Output the [X, Y] coordinate of the center of the cell containing the given text.  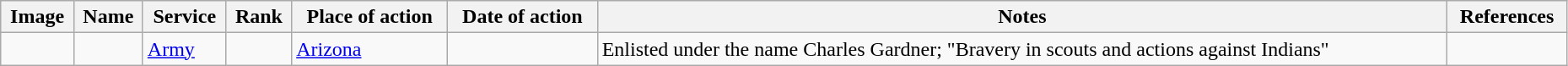
Service [184, 17]
Notes [1022, 17]
Enlisted under the name Charles Gardner; "Bravery in scouts and actions against Indians" [1022, 49]
Rank [258, 17]
Arizona [369, 49]
References [1507, 17]
Place of action [369, 17]
Name [108, 17]
Image [37, 17]
Date of action [523, 17]
Army [184, 49]
